Scan for the cell matching the given text and deliver its [x, y] coordinate at center. 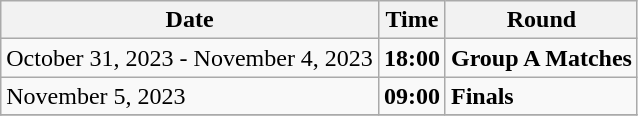
November 5, 2023 [190, 96]
Date [190, 20]
09:00 [412, 96]
18:00 [412, 58]
Group A Matches [541, 58]
Round [541, 20]
Time [412, 20]
Finals [541, 96]
October 31, 2023 - November 4, 2023 [190, 58]
